Pinpoint the cell where the given text exists, returning its [x, y] midpoint coordinate. 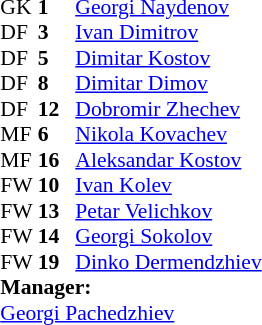
16 [57, 160]
6 [57, 135]
Ivan Dimitrov [168, 33]
12 [57, 109]
19 [57, 262]
Dinko Dermendzhiev [168, 262]
5 [57, 58]
Dimitar Kostov [168, 58]
8 [57, 83]
Petar Velichkov [168, 211]
13 [57, 211]
Ivan Kolev [168, 185]
Nikola Kovachev [168, 135]
Aleksandar Kostov [168, 160]
Dobromir Zhechev [168, 109]
3 [57, 33]
Georgi Sokolov [168, 237]
Manager: [130, 287]
10 [57, 185]
Dimitar Dimov [168, 83]
14 [57, 237]
